Locate the cell with the specified text and output its [x, y] center coordinate. 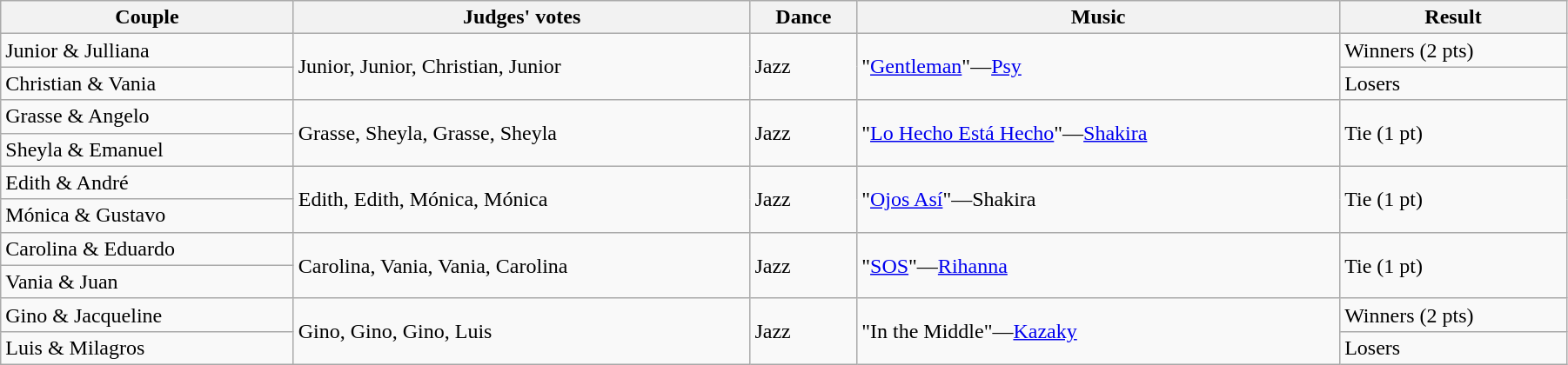
Luis & Milagros [147, 348]
Gino, Gino, Gino, Luis [522, 331]
"In the Middle"—Kazaky [1098, 331]
"Lo Hecho Está Hecho"—Shakira [1098, 133]
Grasse, Sheyla, Grasse, Sheyla [522, 133]
Grasse & Angelo [147, 116]
Carolina & Eduardo [147, 249]
Edith, Edith, Mónica, Mónica [522, 199]
Junior & Julliana [147, 50]
Mónica & Gustavo [147, 216]
Dance [804, 17]
"Ojos Así"—Shakira [1098, 199]
Vania & Juan [147, 282]
Result [1453, 17]
Sheyla & Emanuel [147, 149]
Edith & André [147, 182]
Couple [147, 17]
Music [1098, 17]
"Gentleman"—Psy [1098, 67]
Judges' votes [522, 17]
Christian & Vania [147, 83]
Gino & Jacqueline [147, 315]
"SOS"—Rihanna [1098, 265]
Carolina, Vania, Vania, Carolina [522, 265]
Junior, Junior, Christian, Junior [522, 67]
